Provide the (X, Y) coordinate of the cell's center where the given text is located.  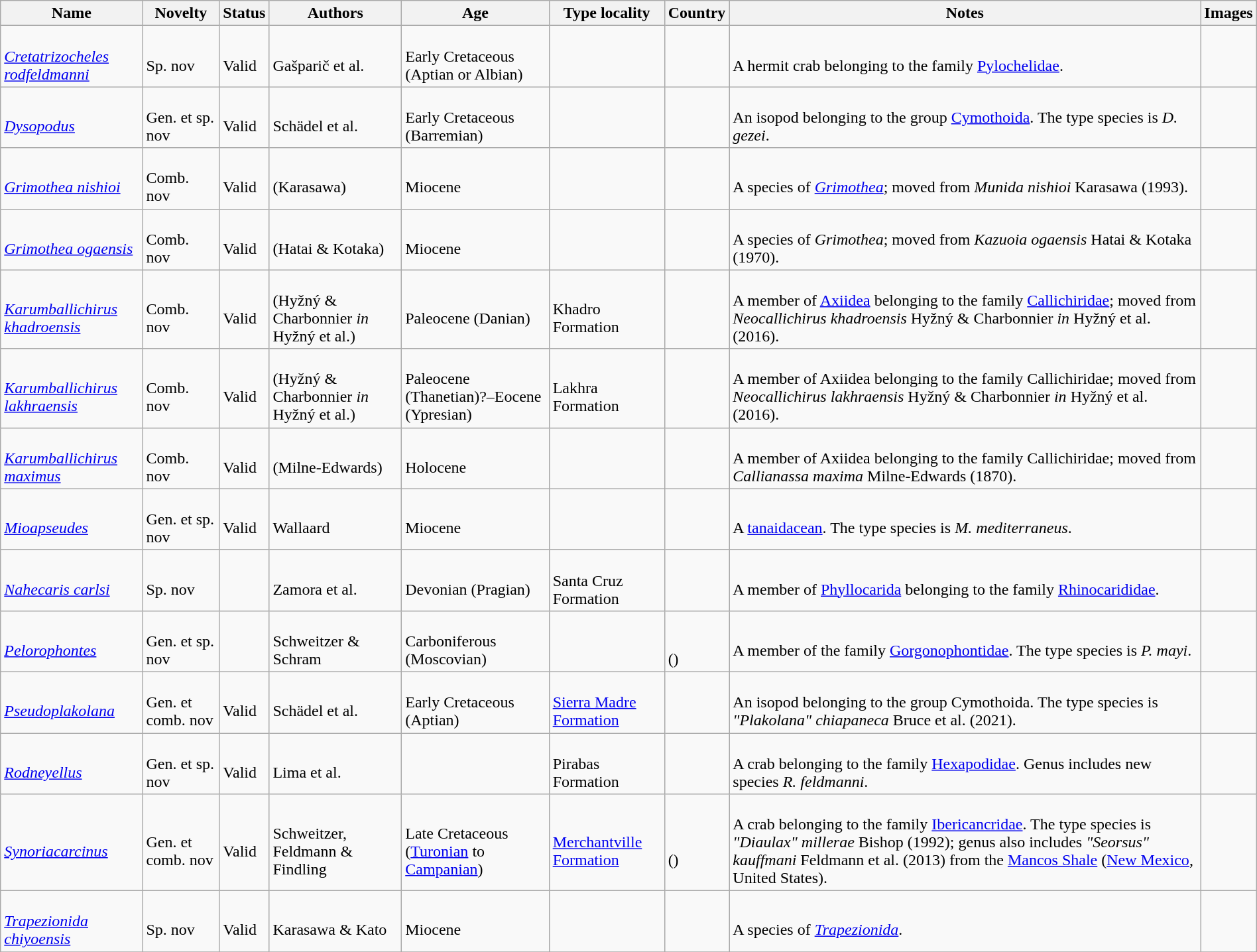
A member of Axiidea belonging to the family Callichiridae; moved from Neocallichirus khadroensis Hyžný & Charbonnier in Hyžný et al. (2016). (965, 309)
Country (697, 13)
Cretatrizocheles rodfeldmanni (72, 56)
Dysopodus (72, 117)
Trapezionida chiyoensis (72, 922)
Mioapseudes (72, 519)
Pirabas Formation (607, 764)
Images (1228, 13)
Lakhra Formation (607, 388)
A member of the family Gorgonophontidae. The type species is P. mayi. (965, 641)
(Milne-Edwards) (335, 458)
Grimothea ogaensis (72, 239)
Khadro Formation (607, 309)
Novelty (181, 13)
Synoriacarcinus (72, 843)
Pseudoplakolana (72, 702)
Devonian (Pragian) (475, 580)
A member of Phyllocarida belonging to the family Rhinocarididae. (965, 580)
Sierra Madre Formation (607, 702)
Zamora et al. (335, 580)
Karumballichirus lakhraensis (72, 388)
Carboniferous (Moscovian) (475, 641)
An isopod belonging to the group Cymothoida. The type species is "Plakolana" chiapaneca Bruce et al. (2021). (965, 702)
Notes (965, 13)
Paleocene (Danian) (475, 309)
A member of Axiidea belonging to the family Callichiridae; moved from Callianassa maxima Milne-Edwards (1870). (965, 458)
Karasawa & Kato (335, 922)
Santa Cruz Formation (607, 580)
Grimothea nishioi (72, 178)
(Karasawa) (335, 178)
Lima et al. (335, 764)
(Hatai & Kotaka) (335, 239)
Wallaard (335, 519)
A species of Grimothea; moved from Kazuoia ogaensis Hatai & Kotaka (1970). (965, 239)
Status (244, 13)
Early Cretaceous (Aptian) (475, 702)
Name (72, 13)
Type locality (607, 13)
Holocene (475, 458)
Pelorophontes (72, 641)
Age (475, 13)
Karumballichirus khadroensis (72, 309)
Early Cretaceous (Aptian or Albian) (475, 56)
Paleocene (Thanetian)?–Eocene (Ypresian) (475, 388)
Nahecaris carlsi (72, 580)
A hermit crab belonging to the family Pylochelidae. (965, 56)
Rodneyellus (72, 764)
An isopod belonging to the group Cymothoida. The type species is D. gezei. (965, 117)
Early Cretaceous (Barremian) (475, 117)
A species of Trapezionida. (965, 922)
Merchantville Formation (607, 843)
A tanaidacean. The type species is M. mediterraneus. (965, 519)
A member of Axiidea belonging to the family Callichiridae; moved from Neocallichirus lakhraensis Hyžný & Charbonnier in Hyžný et al. (2016). (965, 388)
A crab belonging to the family Hexapodidae. Genus includes new species R. feldmanni. (965, 764)
Gašparič et al. (335, 56)
Authors (335, 13)
Schweitzer & Schram (335, 641)
A species of Grimothea; moved from Munida nishioi Karasawa (1993). (965, 178)
Late Cretaceous (Turonian to Campanian) (475, 843)
Schweitzer, Feldmann & Findling (335, 843)
Karumballichirus maximus (72, 458)
